Output the [X, Y] coordinate of the center of the cell containing the given text.  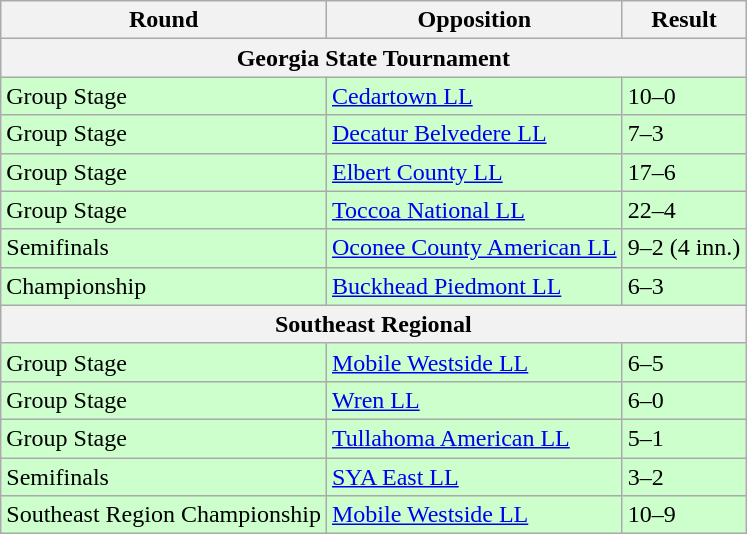
9–2 (4 inn.) [684, 248]
Result [684, 20]
Wren LL [474, 400]
22–4 [684, 210]
Tullahoma American LL [474, 438]
10–9 [684, 515]
5–1 [684, 438]
Buckhead Piedmont LL [474, 286]
Decatur Belvedere LL [474, 134]
6–3 [684, 286]
10–0 [684, 96]
6–0 [684, 400]
Georgia State Tournament [374, 58]
Round [164, 20]
SYA East LL [474, 477]
Oconee County American LL [474, 248]
Cedartown LL [474, 96]
7–3 [684, 134]
Southeast Regional [374, 324]
Southeast Region Championship [164, 515]
Championship [164, 286]
6–5 [684, 362]
17–6 [684, 172]
Elbert County LL [474, 172]
Opposition [474, 20]
Toccoa National LL [474, 210]
3–2 [684, 477]
